Search for the cell housing the specified text and yield its (X, Y) center coordinate. 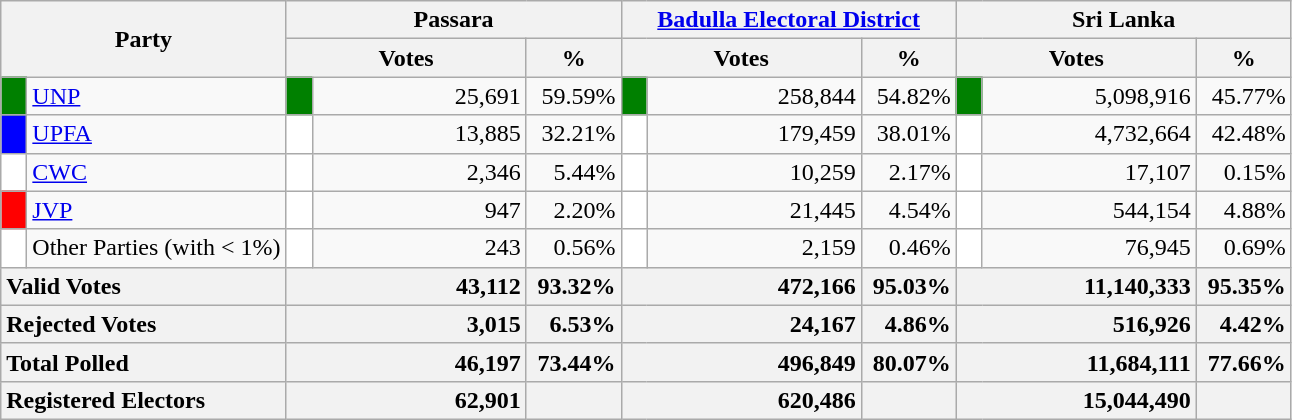
Badulla Electoral District (788, 20)
15,044,490 (1076, 400)
73.44% (574, 362)
Registered Electors (144, 400)
4.86% (908, 324)
2,159 (754, 248)
13,885 (419, 134)
6.53% (574, 324)
24,167 (741, 324)
4.54% (908, 210)
544,154 (1089, 210)
0.56% (574, 248)
Rejected Votes (144, 324)
5.44% (574, 172)
2.20% (574, 210)
496,849 (741, 362)
0.15% (1244, 172)
10,259 (754, 172)
77.66% (1244, 362)
46,197 (406, 362)
32.21% (574, 134)
95.03% (908, 286)
21,445 (754, 210)
472,166 (741, 286)
947 (419, 210)
4,732,664 (1089, 134)
2,346 (419, 172)
93.32% (574, 286)
2.17% (908, 172)
42.48% (1244, 134)
620,486 (741, 400)
38.01% (908, 134)
Total Polled (144, 362)
5,098,916 (1089, 96)
76,945 (1089, 248)
516,926 (1076, 324)
Sri Lanka (1124, 20)
3,015 (406, 324)
243 (419, 248)
25,691 (419, 96)
54.82% (908, 96)
11,140,333 (1076, 286)
Other Parties (with < 1%) (156, 248)
Party (144, 39)
43,112 (406, 286)
17,107 (1089, 172)
JVP (156, 210)
Passara (454, 20)
80.07% (908, 362)
0.46% (908, 248)
45.77% (1244, 96)
0.69% (1244, 248)
4.88% (1244, 210)
CWC (156, 172)
UPFA (156, 134)
95.35% (1244, 286)
11,684,111 (1076, 362)
Valid Votes (144, 286)
UNP (156, 96)
258,844 (754, 96)
62,901 (406, 400)
179,459 (754, 134)
4.42% (1244, 324)
59.59% (574, 96)
